For the text-containing cell, return its midpoint in [x, y] coordinate format. 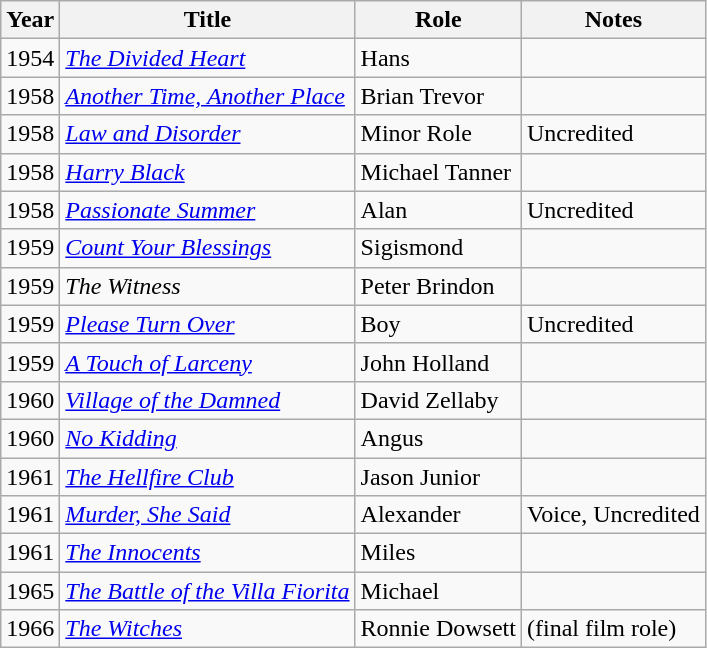
Alan [438, 210]
Year [30, 20]
Murder, She Said [208, 515]
Jason Junior [438, 477]
Miles [438, 553]
Another Time, Another Place [208, 96]
Title [208, 20]
Count Your Blessings [208, 248]
The Battle of the Villa Fiorita [208, 591]
Notes [613, 20]
A Touch of Larceny [208, 362]
Passionate Summer [208, 210]
Peter Brindon [438, 286]
David Zellaby [438, 400]
Hans [438, 58]
John Holland [438, 362]
The Hellfire Club [208, 477]
Harry Black [208, 172]
The Innocents [208, 553]
Village of the Damned [208, 400]
No Kidding [208, 438]
The Witches [208, 629]
Michael Tanner [438, 172]
Angus [438, 438]
Role [438, 20]
Sigismond [438, 248]
The Witness [208, 286]
Boy [438, 324]
Brian Trevor [438, 96]
1954 [30, 58]
Alexander [438, 515]
Minor Role [438, 134]
Please Turn Over [208, 324]
Law and Disorder [208, 134]
Ronnie Dowsett [438, 629]
Michael [438, 591]
1965 [30, 591]
The Divided Heart [208, 58]
1966 [30, 629]
Voice, Uncredited [613, 515]
(final film role) [613, 629]
